Capture the cell that displays the provided text and extract its [x, y] central coordinate. 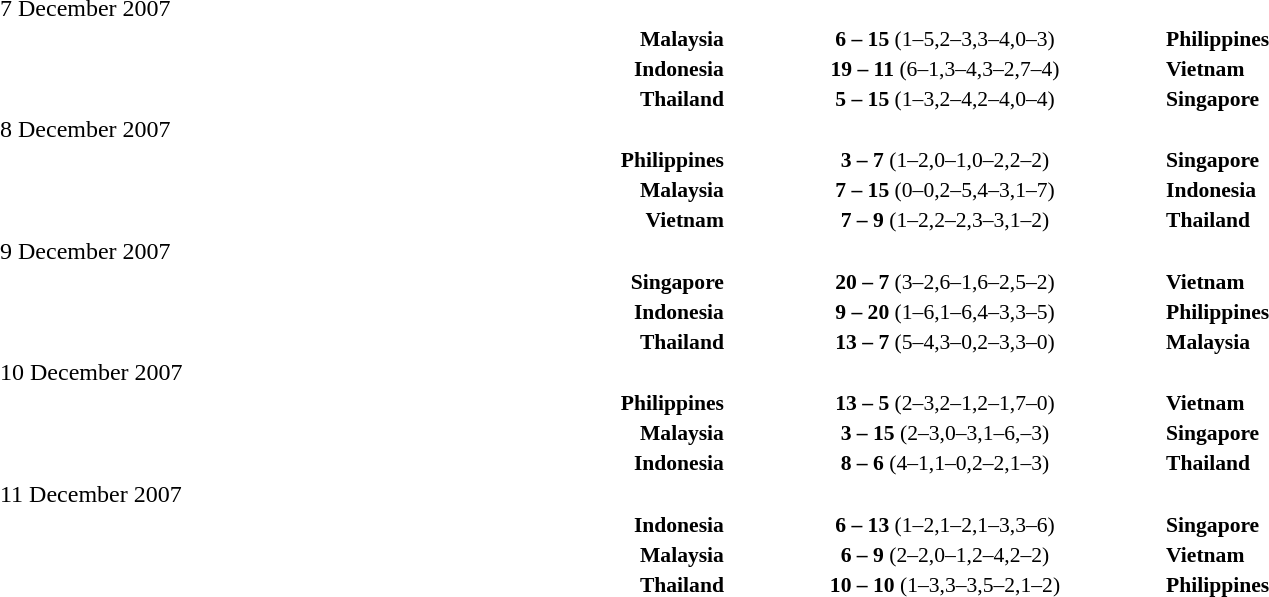
9 – 20 (1–6,1–6,4–3,3–5) [945, 312]
6 – 15 (1–5,2–3,3–4,0–3) [945, 38]
8 – 6 (4–1,1–0,2–2,1–3) [945, 463]
19 – 11 (6–1,3–4,3–2,7–4) [945, 68]
3 – 15 (2–3,0–3,1–6,–3) [945, 433]
3 – 7 (1–2,0–1,0–2,2–2) [945, 160]
13 – 5 (2–3,2–1,2–1,7–0) [945, 403]
13 – 7 (5–4,3–0,2–3,3–0) [945, 342]
6 – 9 (2–2,0–1,2–4,2–2) [945, 554]
5 – 15 (1–3,2–4,2–4,0–4) [945, 98]
6 – 13 (1–2,1–2,1–3,3–6) [945, 524]
20 – 7 (3–2,6–1,6–2,5–2) [945, 282]
7 – 9 (1–2,2–2,3–3,1–2) [945, 220]
7 – 15 (0–0,2–5,4–3,1–7) [945, 190]
